Search for the cell housing the specified text and yield its [x, y] center coordinate. 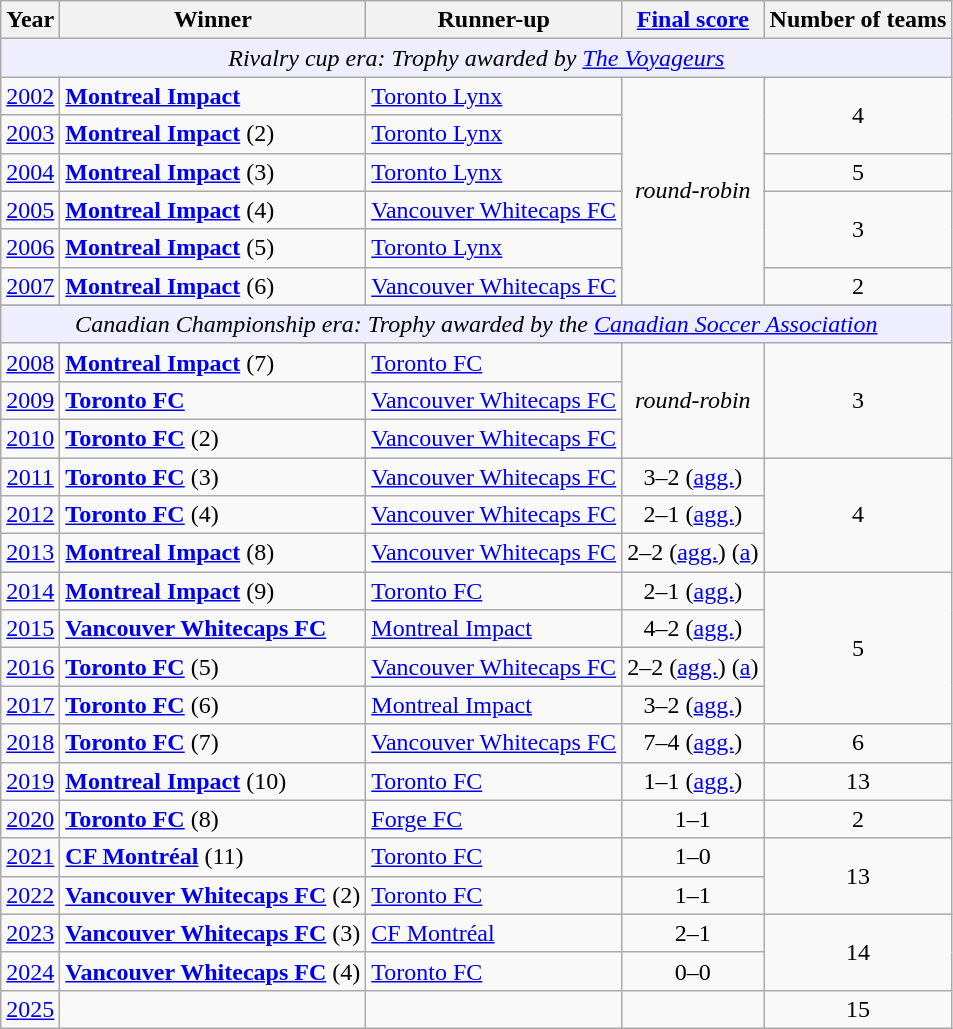
Montreal Impact (6) [213, 286]
CF Montréal [494, 933]
2005 [30, 210]
Final score [693, 20]
Toronto FC (7) [213, 743]
2018 [30, 743]
Montreal Impact (10) [213, 781]
1–0 [693, 857]
Montreal Impact (9) [213, 591]
2023 [30, 933]
Toronto FC (5) [213, 667]
0–0 [693, 971]
2022 [30, 895]
2009 [30, 400]
2017 [30, 705]
6 [858, 743]
Winner [213, 20]
Montreal Impact (4) [213, 210]
Number of teams [858, 20]
2012 [30, 515]
2010 [30, 438]
Toronto FC (2) [213, 438]
2013 [30, 553]
2021 [30, 857]
Runner-up [494, 20]
CF Montréal (11) [213, 857]
Toronto FC (4) [213, 515]
2008 [30, 362]
2007 [30, 286]
Montreal Impact (2) [213, 134]
Vancouver Whitecaps FC (4) [213, 971]
2006 [30, 248]
2014 [30, 591]
Montreal Impact (8) [213, 553]
2024 [30, 971]
7–4 (agg.) [693, 743]
Vancouver Whitecaps FC (2) [213, 895]
Forge FC [494, 819]
2016 [30, 667]
Canadian Championship era: Trophy awarded by the Canadian Soccer Association [476, 324]
2002 [30, 96]
Rivalry cup era: Trophy awarded by The Voyageurs [476, 58]
Montreal Impact (7) [213, 362]
Vancouver Whitecaps FC (3) [213, 933]
Toronto FC (6) [213, 705]
2003 [30, 134]
Montreal Impact (5) [213, 248]
2–1 [693, 933]
4–2 (agg.) [693, 629]
Year [30, 20]
2011 [30, 477]
Toronto FC (8) [213, 819]
2015 [30, 629]
Montreal Impact (3) [213, 172]
2004 [30, 172]
2019 [30, 781]
1–1 (agg.) [693, 781]
15 [858, 1009]
14 [858, 952]
2020 [30, 819]
2025 [30, 1009]
Toronto FC (3) [213, 477]
